Return the (X, Y) coordinate for the center point of the cell that contains the specified text.  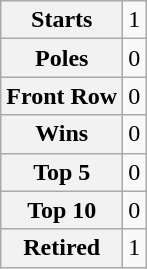
Wins (62, 134)
Poles (62, 58)
Top 5 (62, 172)
Front Row (62, 96)
Starts (62, 20)
Top 10 (62, 210)
Retired (62, 248)
